Capture the cell that displays the provided text and extract its [x, y] central coordinate. 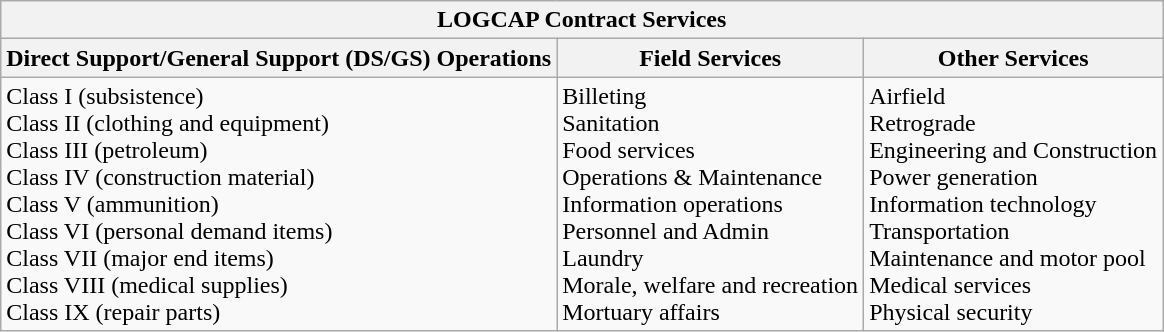
LOGCAP Contract Services [582, 20]
Field Services [710, 58]
Other Services [1014, 58]
Direct Support/General Support (DS/GS) Operations [279, 58]
